Return (X, Y) of the center of cell containing provided text 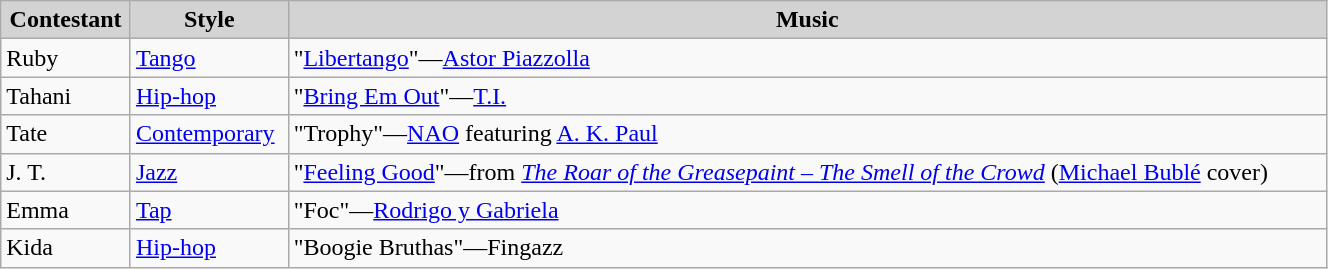
"Trophy"—NAO featuring A. K. Paul (807, 134)
"Boogie Bruthas"—Fingazz (807, 248)
"Libertango"—Astor Piazzolla (807, 58)
Ruby (66, 58)
"Feeling Good"—from The Roar of the Greasepaint – The Smell of the Crowd (Michael Bublé cover) (807, 172)
Tango (209, 58)
Contestant (66, 20)
Contemporary (209, 134)
J. T. (66, 172)
Style (209, 20)
Tahani (66, 96)
"Bring Em Out"—T.I. (807, 96)
Kida (66, 248)
Tap (209, 210)
Tate (66, 134)
Music (807, 20)
Emma (66, 210)
"Foc"—Rodrigo y Gabriela (807, 210)
Jazz (209, 172)
